Scan for the cell matching the given text and deliver its [X, Y] coordinate at center. 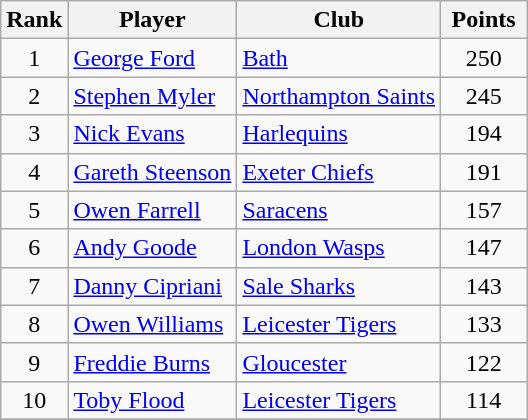
1 [34, 58]
8 [34, 324]
122 [484, 362]
Freddie Burns [152, 362]
Northampton Saints [339, 96]
147 [484, 248]
Gareth Steenson [152, 172]
Stephen Myler [152, 96]
157 [484, 210]
Harlequins [339, 134]
6 [34, 248]
133 [484, 324]
Exeter Chiefs [339, 172]
7 [34, 286]
Danny Cipriani [152, 286]
Owen Williams [152, 324]
2 [34, 96]
143 [484, 286]
3 [34, 134]
9 [34, 362]
245 [484, 96]
10 [34, 400]
194 [484, 134]
114 [484, 400]
191 [484, 172]
5 [34, 210]
Toby Flood [152, 400]
London Wasps [339, 248]
Club [339, 20]
Points [484, 20]
Rank [34, 20]
4 [34, 172]
Saracens [339, 210]
Owen Farrell [152, 210]
Player [152, 20]
Nick Evans [152, 134]
Gloucester [339, 362]
Sale Sharks [339, 286]
Andy Goode [152, 248]
George Ford [152, 58]
Bath [339, 58]
250 [484, 58]
